Return [X, Y] of the center of cell containing provided text 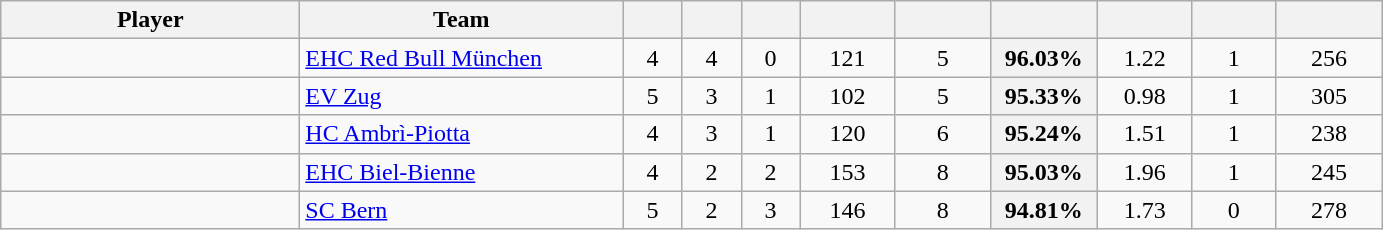
238 [1328, 134]
121 [848, 58]
1.22 [1144, 58]
278 [1328, 210]
1.51 [1144, 134]
0.98 [1144, 96]
Player [150, 20]
EV Zug [462, 96]
Team [462, 20]
6 [942, 134]
94.81% [1044, 210]
96.03% [1044, 58]
245 [1328, 172]
120 [848, 134]
1.73 [1144, 210]
256 [1328, 58]
305 [1328, 96]
HC Ambrì-Piotta [462, 134]
1.96 [1144, 172]
146 [848, 210]
153 [848, 172]
95.03% [1044, 172]
SC Bern [462, 210]
EHC Biel-Bienne [462, 172]
95.24% [1044, 134]
95.33% [1044, 96]
EHC Red Bull München [462, 58]
102 [848, 96]
